Identify which cell holds the provided text, then report its (X, Y) central coordinate. 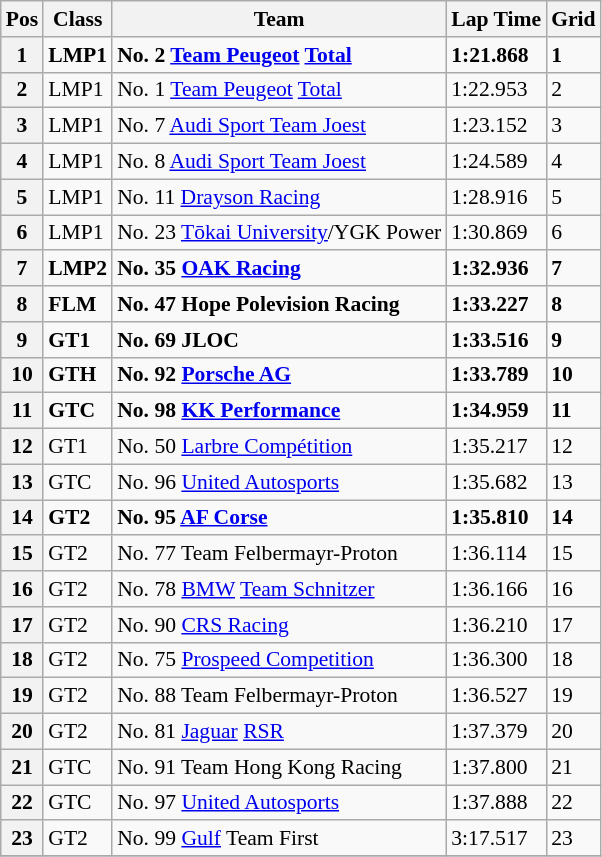
No. 78 BMW Team Schnitzer (279, 589)
1:30.869 (496, 233)
1:37.800 (496, 767)
1:36.114 (496, 554)
1:37.379 (496, 732)
1:28.916 (496, 197)
No. 90 CRS Racing (279, 625)
GTH (78, 375)
Lap Time (496, 19)
Pos (22, 19)
1:33.516 (496, 340)
1:32.936 (496, 269)
No. 1 Team Peugeot Total (279, 90)
Class (78, 19)
1:37.888 (496, 803)
No. 92 Porsche AG (279, 375)
1:35.682 (496, 482)
No. 81 Jaguar RSR (279, 732)
1:22.953 (496, 90)
No. 91 Team Hong Kong Racing (279, 767)
1:33.789 (496, 375)
1:35.810 (496, 518)
1:33.227 (496, 304)
1:21.868 (496, 55)
1:36.166 (496, 589)
No. 47 Hope Polevision Racing (279, 304)
Grid (574, 19)
1:24.589 (496, 162)
No. 95 AF Corse (279, 518)
1:34.959 (496, 411)
No. 69 JLOC (279, 340)
1:23.152 (496, 126)
Team (279, 19)
No. 8 Audi Sport Team Joest (279, 162)
No. 77 Team Felbermayr-Proton (279, 554)
No. 50 Larbre Compétition (279, 447)
No. 11 Drayson Racing (279, 197)
3:17.517 (496, 839)
No. 88 Team Felbermayr-Proton (279, 696)
FLM (78, 304)
No. 2 Team Peugeot Total (279, 55)
No. 75 Prospeed Competition (279, 660)
No. 23 Tōkai University/YGK Power (279, 233)
LMP2 (78, 269)
No. 97 United Autosports (279, 803)
No. 99 Gulf Team First (279, 839)
No. 96 United Autosports (279, 482)
1:36.527 (496, 696)
1:36.300 (496, 660)
1:36.210 (496, 625)
1:35.217 (496, 447)
No. 35 OAK Racing (279, 269)
No. 7 Audi Sport Team Joest (279, 126)
No. 98 KK Performance (279, 411)
